Identify which cell holds the provided text, then report its (X, Y) central coordinate. 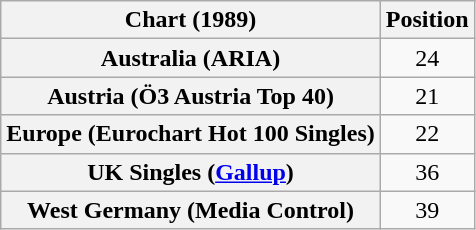
22 (427, 134)
UK Singles (Gallup) (191, 172)
21 (427, 96)
Australia (ARIA) (191, 58)
Europe (Eurochart Hot 100 Singles) (191, 134)
36 (427, 172)
Austria (Ö3 Austria Top 40) (191, 96)
West Germany (Media Control) (191, 210)
24 (427, 58)
39 (427, 210)
Position (427, 20)
Chart (1989) (191, 20)
